Pinpoint the cell where the given text exists, returning its [X, Y] midpoint coordinate. 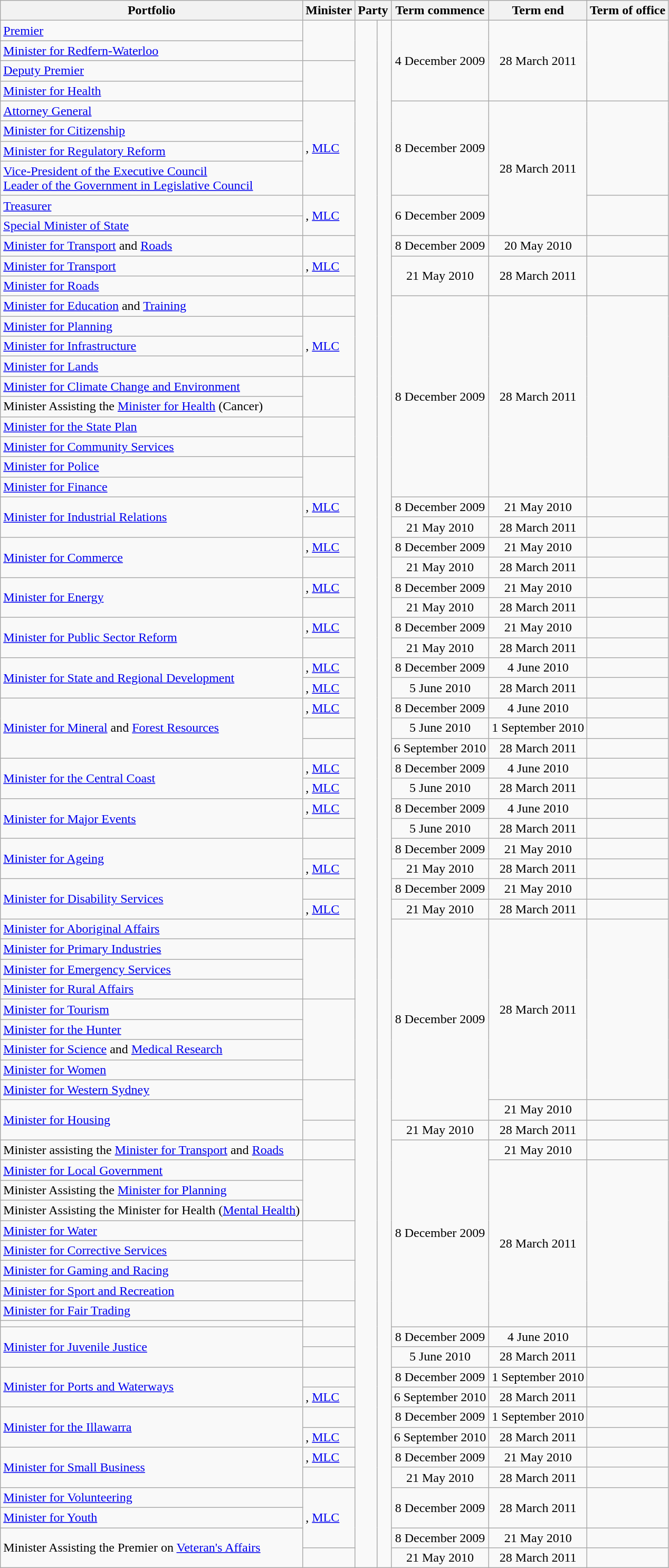
Minister for Corrective Services [152, 1251]
Minister for Industrial Relations [152, 517]
Minister for Planning [152, 326]
Minister for Women [152, 1070]
Minister [329, 11]
Minister for the Illawarra [152, 1427]
Minister for the Central Coast [152, 778]
Deputy Premier [152, 71]
Minister assisting the Minister for Transport and Roads [152, 1150]
Minister for Volunteering [152, 1497]
Minister for the State Plan [152, 427]
Minister for Police [152, 467]
Minister for Disability Services [152, 899]
Minister for Ageing [152, 858]
Treasurer [152, 205]
Minister for Housing [152, 1120]
Term of office [628, 11]
Attorney General [152, 111]
Minister for Finance [152, 487]
Party [373, 11]
Minister for Western Sydney [152, 1090]
Minister for Primary Industries [152, 949]
Minister for Fair Trading [152, 1311]
Minister for Lands [152, 366]
Minister for Juvenile Justice [152, 1347]
Minister for Climate Change and Environment [152, 386]
Vice-President of the Executive CouncilLeader of the Government in Legislative Council [152, 178]
Minister for Citizenship [152, 131]
Minister for Sport and Recreation [152, 1291]
Minister for Energy [152, 598]
Minister for Rural Affairs [152, 989]
Minister for Regulatory Reform [152, 151]
6 December 2009 [440, 215]
Term end [538, 11]
Minister for Education and Training [152, 306]
Minister for Redfern-Waterloo [152, 51]
Minister for Roads [152, 286]
Minister for Community Services [152, 447]
Minister for Public Sector Reform [152, 638]
Minister Assisting the Minister for Planning [152, 1190]
Minister for State and Regional Development [152, 678]
Minister Assisting the Minister for Health (Cancer) [152, 407]
Minister for the Hunter [152, 1029]
Minister for Commerce [152, 557]
Premier [152, 31]
Minister for Tourism [152, 1009]
Minister for Aboriginal Affairs [152, 929]
Minister for Youth [152, 1517]
Minister for Transport and Roads [152, 245]
Minister for Transport [152, 266]
Minister for Health [152, 91]
Term commence [440, 11]
Minister for Major Events [152, 818]
Minister for Mineral and Forest Resources [152, 728]
Minister for Gaming and Racing [152, 1271]
Minister for Water [152, 1231]
Minister Assisting the Minister for Health (Mental Health) [152, 1210]
Minister for Infrastructure [152, 346]
Minister for Emergency Services [152, 969]
Portfolio [152, 11]
Minister for Ports and Waterways [152, 1387]
4 December 2009 [440, 61]
Minister for Local Government [152, 1170]
Minister for Science and Medical Research [152, 1050]
20 May 2010 [538, 245]
Minister for Small Business [152, 1467]
Minister Assisting the Premier on Veteran's Affairs [152, 1548]
Special Minister of State [152, 225]
